Find where the given text appears and provide that cell's center as (X, Y) coordinate. 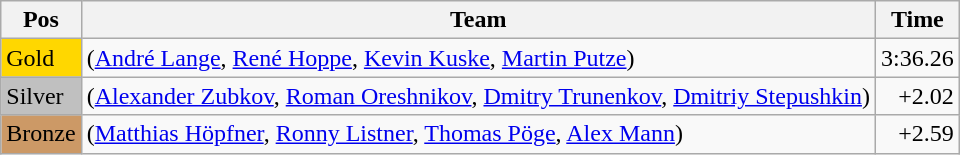
+2.02 (917, 96)
Silver (41, 96)
3:36.26 (917, 58)
(André Lange, René Hoppe, Kevin Kuske, Martin Putze) (478, 58)
+2.59 (917, 134)
Team (478, 20)
Bronze (41, 134)
Time (917, 20)
Pos (41, 20)
Gold (41, 58)
(Matthias Höpfner, Ronny Listner, Thomas Pöge, Alex Mann) (478, 134)
(Alexander Zubkov, Roman Oreshnikov, Dmitry Trunenkov, Dmitriy Stepushkin) (478, 96)
